Return the (x, y) coordinate for the center point of the cell that contains the specified text.  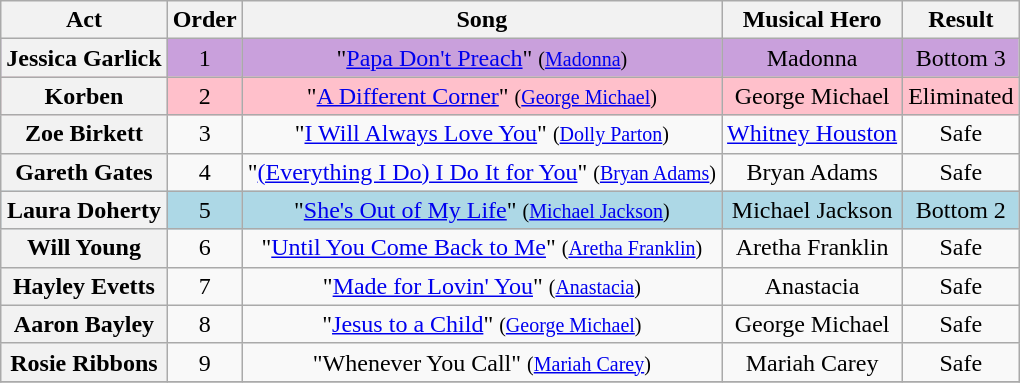
Aretha Franklin (812, 248)
"(Everything I Do) I Do It for You" (Bryan Adams) (482, 172)
Rosie Ribbons (84, 362)
1 (204, 58)
8 (204, 324)
Bottom 2 (961, 210)
"I Will Always Love You" (Dolly Parton) (482, 134)
3 (204, 134)
Korben (84, 96)
"A Different Corner" (George Michael) (482, 96)
"Papa Don't Preach" (Madonna) (482, 58)
5 (204, 210)
"Made for Lovin' You" (Anastacia) (482, 286)
Madonna (812, 58)
Aaron Bayley (84, 324)
Whitney Houston (812, 134)
Bryan Adams (812, 172)
7 (204, 286)
Hayley Evetts (84, 286)
9 (204, 362)
6 (204, 248)
Mariah Carey (812, 362)
Eliminated (961, 96)
Order (204, 20)
Michael Jackson (812, 210)
Will Young (84, 248)
"Until You Come Back to Me" (Aretha Franklin) (482, 248)
Bottom 3 (961, 58)
"Whenever You Call" (Mariah Carey) (482, 362)
"Jesus to a Child" (George Michael) (482, 324)
Jessica Garlick (84, 58)
Song (482, 20)
Anastacia (812, 286)
Laura Doherty (84, 210)
"She's Out of My Life" (Michael Jackson) (482, 210)
Result (961, 20)
Act (84, 20)
Musical Hero (812, 20)
Zoe Birkett (84, 134)
Gareth Gates (84, 172)
2 (204, 96)
4 (204, 172)
